Find where the given text appears and provide that cell's center as [X, Y] coordinate. 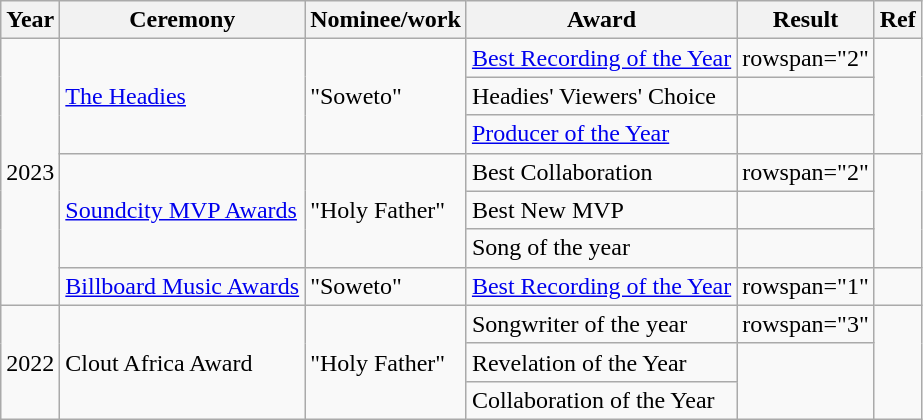
Ref [898, 20]
Best Collaboration [601, 172]
Nominee/work [386, 20]
Clout Africa Award [182, 362]
Best New MVP [601, 210]
Billboard Music Awards [182, 286]
Ceremony [182, 20]
Result [806, 20]
Songwriter of the year [601, 324]
Collaboration of the Year [601, 400]
Award [601, 20]
Headies' Viewers' Choice [601, 96]
Producer of the Year [601, 134]
rowspan="3" [806, 324]
2022 [30, 362]
Song of the year [601, 248]
Year [30, 20]
rowspan="1" [806, 286]
2023 [30, 172]
Soundcity MVP Awards [182, 210]
Revelation of the Year [601, 362]
The Headies [182, 96]
